Search for the cell housing the specified text and yield its [x, y] center coordinate. 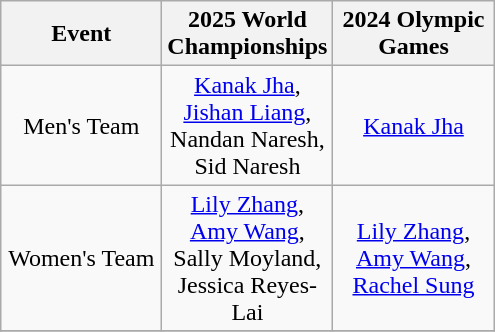
2025 World Championships [248, 34]
Event [82, 34]
Women's Team [82, 258]
Lily Zhang, Amy Wang, Rachel Sung [414, 258]
Lily Zhang, Amy Wang, Sally Moyland, Jessica Reyes-Lai [248, 258]
Kanak Jha [414, 126]
Men's Team [82, 126]
2024 Olympic Games [414, 34]
Kanak Jha, Jishan Liang, Nandan Naresh, Sid Naresh [248, 126]
